Detect which cell encompasses the target text, then output its (x, y) center coordinate. 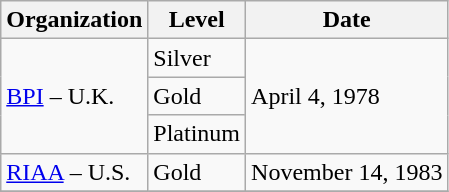
Organization (74, 20)
Platinum (197, 134)
April 4, 1978 (347, 96)
Level (197, 20)
RIAA – U.S. (74, 172)
November 14, 1983 (347, 172)
BPI – U.K. (74, 96)
Date (347, 20)
Silver (197, 58)
